Capture the cell that displays the provided text and extract its (x, y) central coordinate. 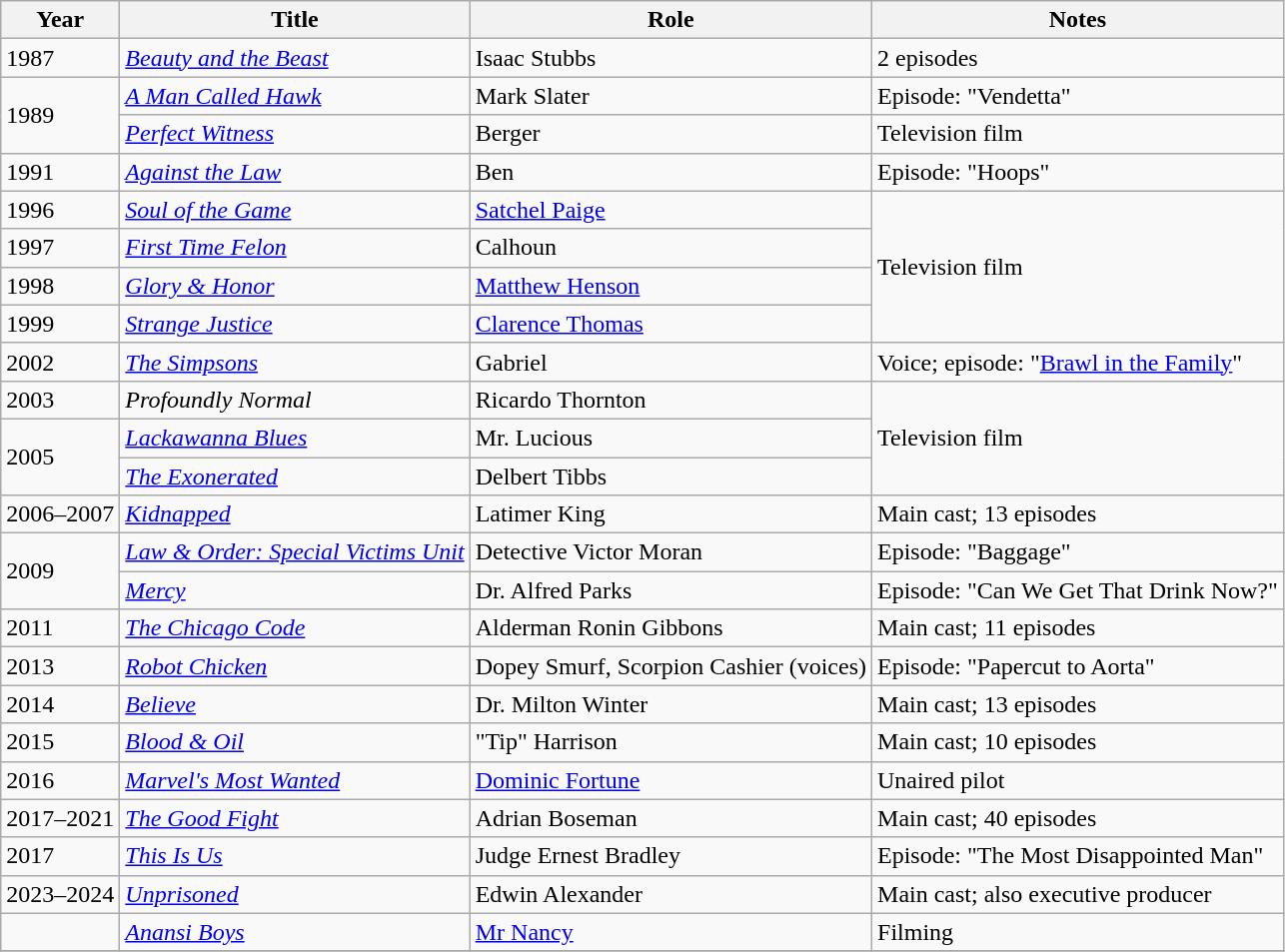
Beauty and the Beast (295, 58)
Robot Chicken (295, 666)
Episode: "Baggage" (1078, 552)
Episode: "The Most Disappointed Man" (1078, 856)
Dopey Smurf, Scorpion Cashier (voices) (670, 666)
Calhoun (670, 248)
Soul of the Game (295, 210)
2017–2021 (60, 818)
1989 (60, 115)
2009 (60, 571)
Berger (670, 134)
Title (295, 20)
Judge Ernest Bradley (670, 856)
Perfect Witness (295, 134)
1987 (60, 58)
2006–2007 (60, 514)
Believe (295, 704)
2015 (60, 742)
2017 (60, 856)
Matthew Henson (670, 286)
Dominic Fortune (670, 780)
Against the Law (295, 172)
Mr. Lucious (670, 438)
1997 (60, 248)
1999 (60, 324)
1998 (60, 286)
Strange Justice (295, 324)
Main cast; 11 episodes (1078, 628)
Ben (670, 172)
1991 (60, 172)
Isaac Stubbs (670, 58)
Voice; episode: "Brawl in the Family" (1078, 362)
The Good Fight (295, 818)
Mark Slater (670, 96)
2016 (60, 780)
Episode: "Papercut to Aorta" (1078, 666)
2023–2024 (60, 894)
Lackawanna Blues (295, 438)
Filming (1078, 932)
Adrian Boseman (670, 818)
Episode: "Can We Get That Drink Now?" (1078, 590)
Alderman Ronin Gibbons (670, 628)
Year (60, 20)
Episode: "Vendetta" (1078, 96)
Role (670, 20)
The Chicago Code (295, 628)
2003 (60, 400)
Satchel Paige (670, 210)
Dr. Milton Winter (670, 704)
Ricardo Thornton (670, 400)
Notes (1078, 20)
Latimer King (670, 514)
First Time Felon (295, 248)
Mercy (295, 590)
Marvel's Most Wanted (295, 780)
The Exonerated (295, 476)
Episode: "Hoops" (1078, 172)
Clarence Thomas (670, 324)
Main cast; also executive producer (1078, 894)
2013 (60, 666)
Gabriel (670, 362)
Mr Nancy (670, 932)
Delbert Tibbs (670, 476)
A Man Called Hawk (295, 96)
2002 (60, 362)
Main cast; 40 episodes (1078, 818)
Law & Order: Special Victims Unit (295, 552)
Anansi Boys (295, 932)
Glory & Honor (295, 286)
"Tip" Harrison (670, 742)
The Simpsons (295, 362)
1996 (60, 210)
Kidnapped (295, 514)
2011 (60, 628)
Edwin Alexander (670, 894)
2014 (60, 704)
Main cast; 10 episodes (1078, 742)
Detective Victor Moran (670, 552)
Dr. Alfred Parks (670, 590)
Blood & Oil (295, 742)
Unprisoned (295, 894)
This Is Us (295, 856)
2 episodes (1078, 58)
2005 (60, 457)
Profoundly Normal (295, 400)
Unaired pilot (1078, 780)
